Determine the (x, y) coordinate at the center of the cell enclosing the given text.  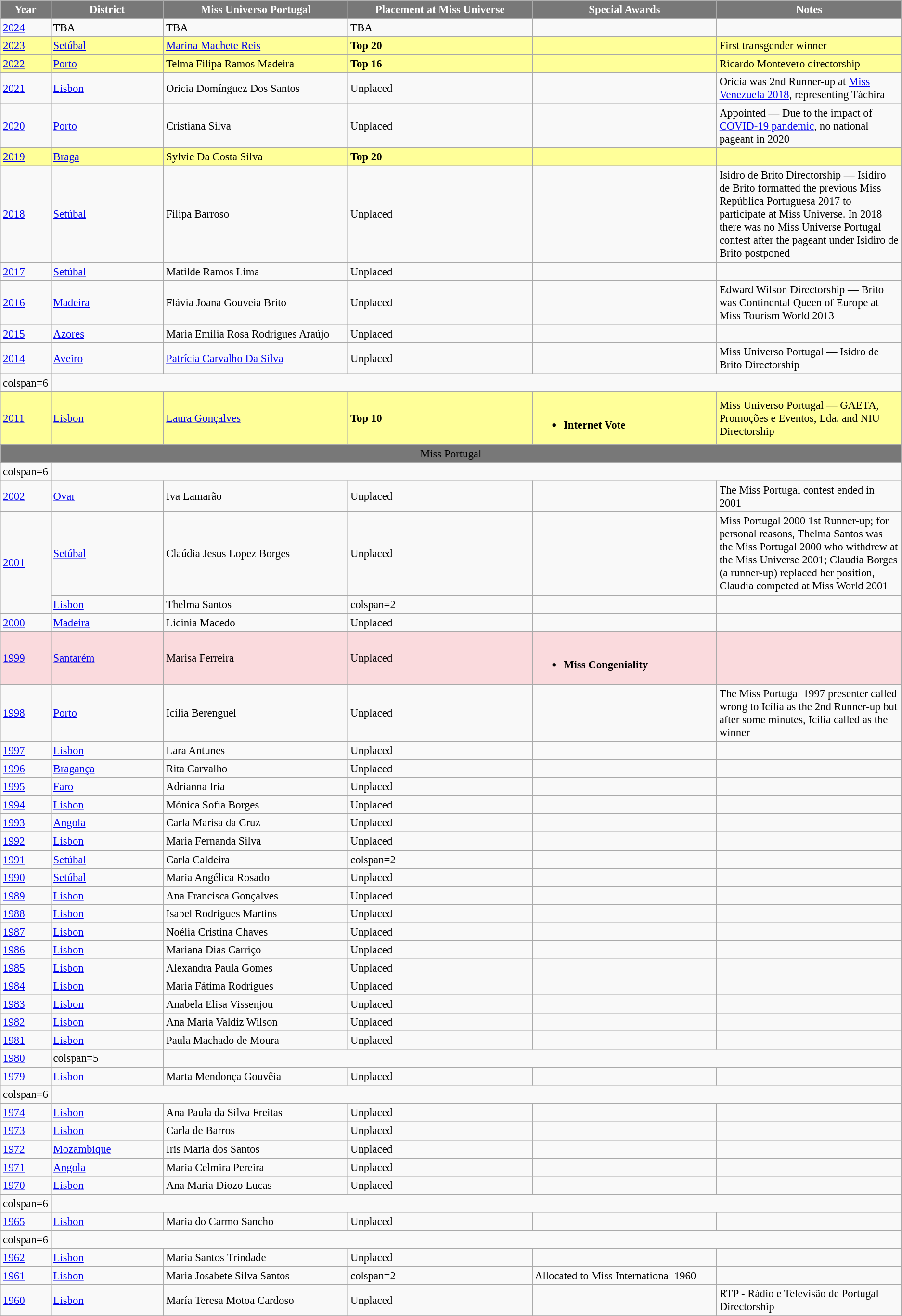
Lara Antunes (256, 751)
Claúdia Jesus Lopez Borges (256, 554)
2002 (26, 497)
2001 (26, 563)
Ana Paula da Silva Freitas (256, 1113)
1960 (26, 1300)
Carla Marisa da Cruz (256, 823)
Iris Maria dos Santos (256, 1149)
1970 (26, 1185)
2020 (26, 126)
Cristiana Silva (256, 126)
Maria Fátima Rodrigues (256, 986)
1993 (26, 823)
Miss Universo Portugal — GAETA, Promoções e Eventos, Lda. and NIU Directorship (809, 418)
Faro (107, 787)
Alexandra Paula Gomes (256, 968)
1962 (26, 1258)
District (107, 10)
Azores (107, 334)
2021 (26, 89)
Marisa Ferreira (256, 658)
Icília Berenguel (256, 714)
1981 (26, 1041)
Sylvie Da Costa Silva (256, 157)
Top 16 (440, 64)
The Miss Portugal contest ended in 2001 (809, 497)
Appointed — Due to the impact of COVID-19 pandemic, no national pageant in 2020 (809, 126)
Isabel Rodrigues Martins (256, 913)
Marta Mendonça Gouvêia (256, 1077)
1980 (26, 1058)
1995 (26, 787)
Anabela Elisa Vissenjou (256, 1004)
Ana Maria Valdiz Wilson (256, 1022)
Miss Universo Portugal (256, 10)
1986 (26, 950)
Mariana Dias Carriço (256, 950)
1990 (26, 877)
2000 (26, 623)
María Teresa Motoa Cardoso (256, 1300)
Maria Angélica Rosado (256, 877)
Maria Fernanda Silva (256, 841)
Year (26, 10)
2018 (26, 214)
2023 (26, 46)
2024 (26, 28)
1996 (26, 769)
1983 (26, 1004)
1991 (26, 860)
1988 (26, 913)
Special Awards (625, 10)
Thelma Santos (256, 604)
2017 (26, 272)
Carla Caldeira (256, 860)
Maria Celmira Pereira (256, 1167)
The Miss Portugal 1997 presenter called wrong to Icília as the 2nd Runner-up but after some minutes, Icília called as the winner (809, 714)
1984 (26, 986)
Miss Portugal (451, 454)
1982 (26, 1022)
Telma Filipa Ramos Madeira (256, 64)
Noélia Cristina Chaves (256, 932)
Braga (107, 157)
Oricia Domínguez Dos Santos (256, 89)
Allocated to Miss International 1960 (625, 1276)
Mozambique (107, 1149)
Maria Emilia Rosa Rodrigues Araújo (256, 334)
Ricardo Montevero directorship (809, 64)
Bragança (107, 769)
RTP - Rádio e Televisão de Portugal Directorship (809, 1300)
1974 (26, 1113)
2015 (26, 334)
1965 (26, 1222)
Rita Carvalho (256, 769)
Iva Lamarão (256, 497)
2011 (26, 418)
Matilde Ramos Lima (256, 272)
Patrícia Carvalho Da Silva (256, 358)
colspan=5 (107, 1058)
Edward Wilson Directorship — Brito was Continental Queen of Europe at Miss Tourism World 2013 (809, 302)
1987 (26, 932)
2022 (26, 64)
Placement at Miss Universe (440, 10)
Ana Francisca Gonçalves (256, 896)
Flávia Joana Gouveia Brito (256, 302)
Ovar (107, 497)
Top 10 (440, 418)
Paula Machado de Moura (256, 1041)
2016 (26, 302)
Marina Machete Reis (256, 46)
Mónica Sofia Borges (256, 805)
Notes (809, 10)
1979 (26, 1077)
1999 (26, 658)
Ana Maria Diozo Lucas (256, 1185)
1973 (26, 1131)
Maria Santos Trindade (256, 1258)
Laura Gonçalves (256, 418)
1989 (26, 896)
Adrianna Iria (256, 787)
Aveiro (107, 358)
1992 (26, 841)
Miss Universo Portugal — Isidro de Brito Directorship (809, 358)
Santarém (107, 658)
1985 (26, 968)
Internet Vote (625, 418)
Licinia Macedo (256, 623)
1971 (26, 1167)
Maria do Carmo Sancho (256, 1222)
1961 (26, 1276)
Miss Congeniality (625, 658)
Oricia was 2nd Runner-up at Miss Venezuela 2018, representing Táchira (809, 89)
2019 (26, 157)
Filipa Barroso (256, 214)
Carla de Barros (256, 1131)
1998 (26, 714)
1994 (26, 805)
Maria Josabete Silva Santos (256, 1276)
First transgender winner (809, 46)
1972 (26, 1149)
1997 (26, 751)
2014 (26, 358)
